Capture the cell that displays the provided text and extract its [X, Y] central coordinate. 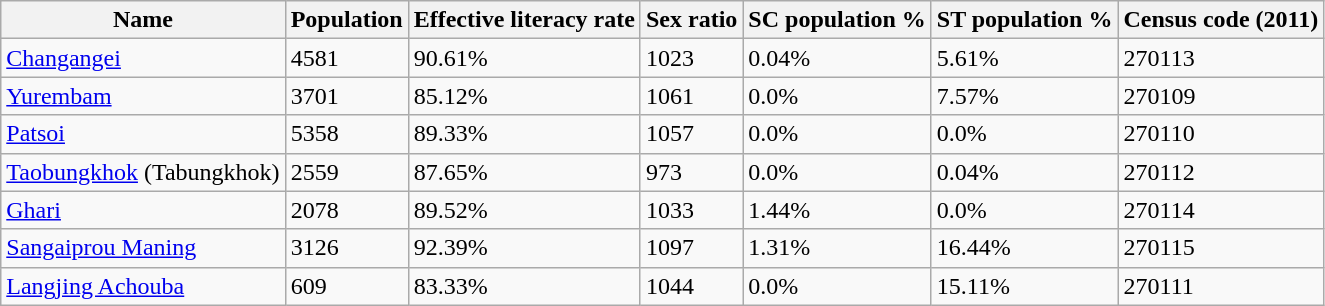
Census code (2011) [1221, 20]
Name [143, 20]
Sex ratio [691, 20]
87.65% [524, 172]
Taobungkhok (Tabungkhok) [143, 172]
92.39% [524, 248]
7.57% [1024, 96]
89.52% [524, 210]
Yurembam [143, 96]
4581 [346, 58]
1.31% [837, 248]
15.11% [1024, 286]
270110 [1221, 134]
2078 [346, 210]
1097 [691, 248]
5.61% [1024, 58]
16.44% [1024, 248]
609 [346, 286]
Langjing Achouba [143, 286]
Changangei [143, 58]
1057 [691, 134]
2559 [346, 172]
83.33% [524, 286]
270111 [1221, 286]
Effective literacy rate [524, 20]
973 [691, 172]
270109 [1221, 96]
Ghari [143, 210]
ST population % [1024, 20]
89.33% [524, 134]
Population [346, 20]
1044 [691, 286]
3126 [346, 248]
270112 [1221, 172]
1033 [691, 210]
Patsoi [143, 134]
SC population % [837, 20]
Sangaiprou Maning [143, 248]
90.61% [524, 58]
5358 [346, 134]
270113 [1221, 58]
3701 [346, 96]
270115 [1221, 248]
1023 [691, 58]
85.12% [524, 96]
270114 [1221, 210]
1.44% [837, 210]
1061 [691, 96]
